Determine the (X, Y) coordinate at the center of the cell enclosing the given text.  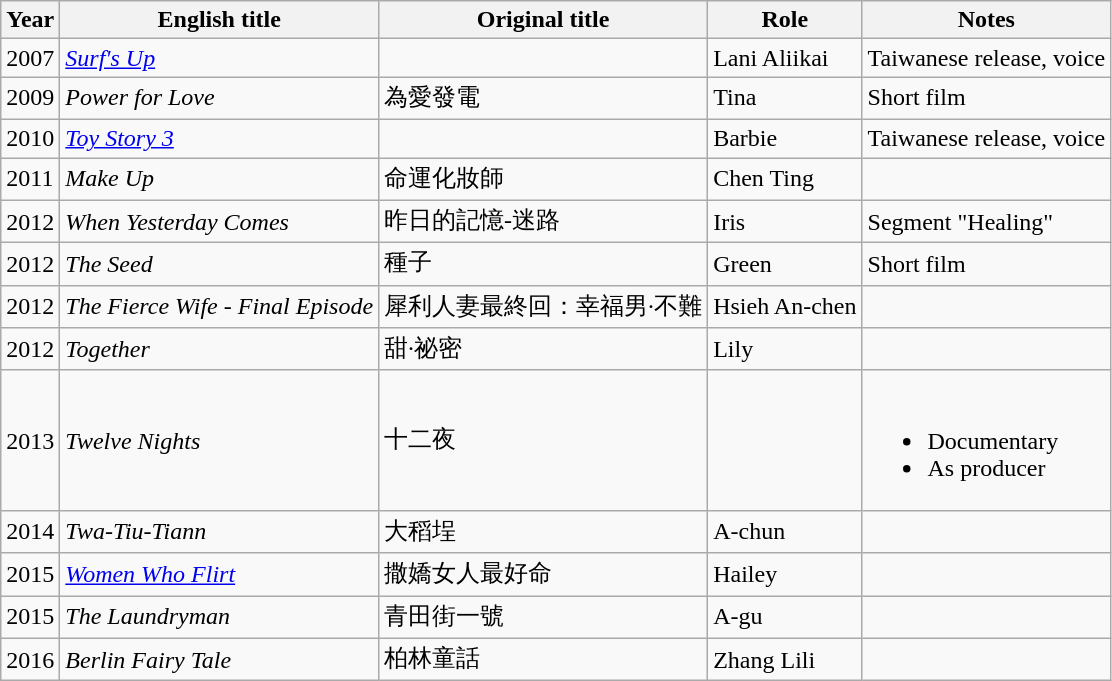
Hailey (785, 574)
Green (785, 264)
2014 (30, 532)
甜·祕密 (544, 350)
Toy Story 3 (220, 138)
Lani Aliikai (785, 58)
2013 (30, 440)
犀利人妻最終回：幸福男·不難 (544, 306)
Power for Love (220, 98)
Surf's Up (220, 58)
十二夜 (544, 440)
昨日的記憶-迷路 (544, 222)
2011 (30, 180)
The Laundryman (220, 618)
Segment "Healing" (986, 222)
Chen Ting (785, 180)
A-chun (785, 532)
The Seed (220, 264)
DocumentaryAs producer (986, 440)
Notes (986, 20)
Zhang Lili (785, 660)
Twelve Nights (220, 440)
Make Up (220, 180)
柏林童話 (544, 660)
Twa-Tiu-Tiann (220, 532)
A-gu (785, 618)
2009 (30, 98)
Original title (544, 20)
Hsieh An-chen (785, 306)
青田街一號 (544, 618)
English title (220, 20)
大稻埕 (544, 532)
2007 (30, 58)
種子 (544, 264)
Lily (785, 350)
Role (785, 20)
2010 (30, 138)
Year (30, 20)
Berlin Fairy Tale (220, 660)
Together (220, 350)
2016 (30, 660)
Barbie (785, 138)
撒嬌女人最好命 (544, 574)
The Fierce Wife - Final Episode (220, 306)
為愛發電 (544, 98)
Iris (785, 222)
Women Who Flirt (220, 574)
When Yesterday Comes (220, 222)
Tina (785, 98)
命運化妝師 (544, 180)
